From the cell containing the given text, extract its center point as [X, Y] coordinate. 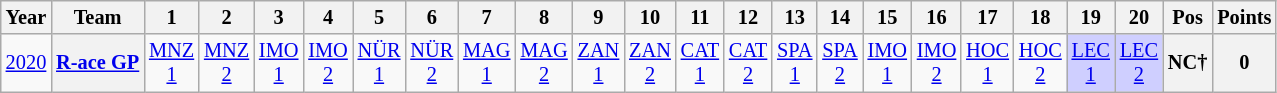
19 [1091, 17]
6 [432, 17]
20 [1139, 17]
MNZ2 [226, 63]
10 [650, 17]
16 [936, 17]
Team [98, 17]
ZAN1 [599, 63]
HOC2 [1040, 63]
12 [748, 17]
4 [328, 17]
14 [840, 17]
2020 [26, 63]
HOC1 [988, 63]
CAT1 [700, 63]
LEC1 [1091, 63]
MNZ1 [172, 63]
1 [172, 17]
R-ace GP [98, 63]
18 [1040, 17]
Pos [1188, 17]
3 [278, 17]
NÜR2 [432, 63]
9 [599, 17]
15 [888, 17]
7 [486, 17]
LEC2 [1139, 63]
Year [26, 17]
2 [226, 17]
NÜR1 [380, 63]
SPA2 [840, 63]
11 [700, 17]
SPA1 [794, 63]
0 [1244, 63]
NC† [1188, 63]
13 [794, 17]
MAG1 [486, 63]
17 [988, 17]
8 [544, 17]
ZAN2 [650, 63]
5 [380, 17]
MAG2 [544, 63]
CAT2 [748, 63]
Points [1244, 17]
